Search for the cell housing the specified text and yield its [X, Y] center coordinate. 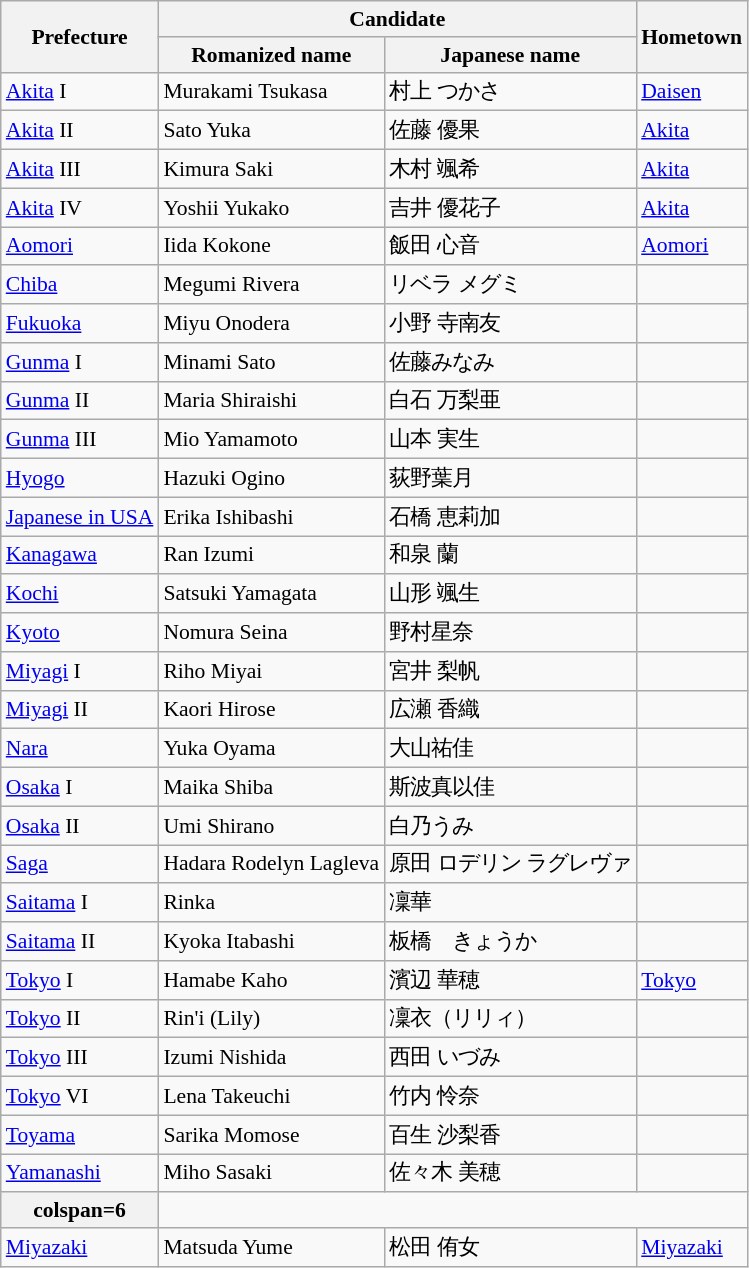
Hazuki Ogino [271, 478]
山形 颯生 [510, 594]
Nomura Seina [271, 632]
広瀬 香織 [510, 710]
Romanized name [271, 55]
Akita I [80, 92]
白石 万梨亜 [510, 400]
Miyu Onodera [271, 324]
Tokyo III [80, 1058]
山本 実生 [510, 440]
Kyoka Itabashi [271, 942]
Lena Takeuchi [271, 1096]
Tokyo II [80, 1018]
Akita II [80, 130]
石橋 恵莉加 [510, 516]
和泉 蘭 [510, 556]
竹内 怜奈 [510, 1096]
小野 寺南友 [510, 324]
Saga [80, 864]
白乃うみ [510, 826]
リベラ メグミ [510, 286]
Rin'i (Lily) [271, 1018]
Kochi [80, 594]
Sato Yuka [271, 130]
佐々木 美穂 [510, 1174]
Akita III [80, 170]
Kimura Saki [271, 170]
佐藤 優果 [510, 130]
吉井 優花子 [510, 208]
Tokyo [692, 980]
Osaka I [80, 788]
Kanagawa [80, 556]
Miyagi II [80, 710]
Murakami Tsukasa [271, 92]
Minami Sato [271, 362]
Gunma III [80, 440]
Yoshii Yukako [271, 208]
Maria Shiraishi [271, 400]
Yamanashi [80, 1174]
Kaori Hirose [271, 710]
Candidate [397, 19]
Saitama I [80, 904]
村上 つかさ [510, 92]
Hometown [692, 36]
Akita IV [80, 208]
野村星奈 [510, 632]
Maika Shiba [271, 788]
Saitama II [80, 942]
Mio Yamamoto [271, 440]
Yuka Oyama [271, 748]
Japanese in USA [80, 516]
斯波真以佳 [510, 788]
Miho Sasaki [271, 1174]
Umi Shirano [271, 826]
Izumi Nishida [271, 1058]
Erika Ishibashi [271, 516]
Riho Miyai [271, 672]
Hyogo [80, 478]
宮井 梨帆 [510, 672]
飯田 心音 [510, 246]
Tokyo VI [80, 1096]
Iida Kokone [271, 246]
Ran Izumi [271, 556]
Miyagi I [80, 672]
百生 沙梨香 [510, 1134]
Rinka [271, 904]
凜衣（リリィ） [510, 1018]
Osaka II [80, 826]
Tokyo I [80, 980]
Prefecture [80, 36]
Satsuki Yamagata [271, 594]
Toyama [80, 1134]
Fukuoka [80, 324]
佐藤みなみ [510, 362]
Hadara Rodelyn Lagleva [271, 864]
濱辺 華穂 [510, 980]
Kyoto [80, 632]
Gunma I [80, 362]
Sarika Momose [271, 1134]
凜華 [510, 904]
西田 いづみ [510, 1058]
大山祐佳 [510, 748]
板橋 きょうか [510, 942]
Hamabe Kaho [271, 980]
松田 侑女 [510, 1248]
Daisen [692, 92]
木村 颯希 [510, 170]
荻野葉月 [510, 478]
Matsuda Yume [271, 1248]
Chiba [80, 286]
Gunma II [80, 400]
Nara [80, 748]
Megumi Rivera [271, 286]
Japanese name [510, 55]
colspan=6 [80, 1211]
原田 ロデリン ラグレヴァ [510, 864]
